Detect which cell encompasses the target text, then output its [X, Y] center coordinate. 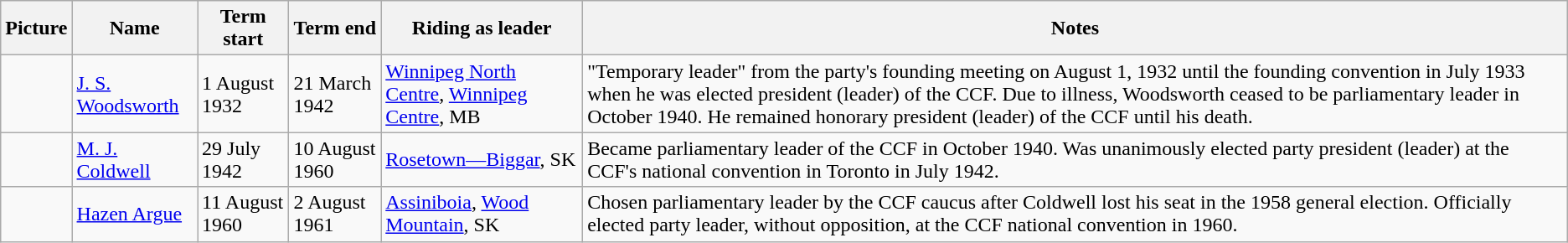
Name [135, 28]
Rosetown—Biggar, SK [482, 159]
Notes [1075, 28]
10 August 1960 [335, 159]
Winnipeg North Centre, Winnipeg Centre, MB [482, 94]
1 August 1932 [243, 94]
2 August 1961 [335, 215]
Term start [243, 28]
Assiniboia, Wood Mountain, SK [482, 215]
29 July 1942 [243, 159]
M. J. Coldwell [135, 159]
Picture [37, 28]
11 August 1960 [243, 215]
J. S. Woodsworth [135, 94]
21 March 1942 [335, 94]
Hazen Argue [135, 215]
Term end [335, 28]
Riding as leader [482, 28]
